Return (x, y) of the center of cell containing provided text 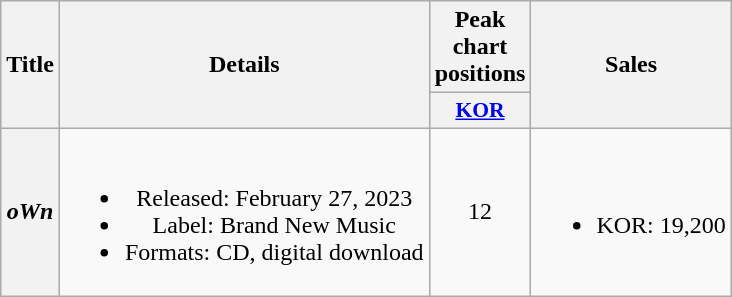
Details (244, 65)
KOR: 19,200 (631, 212)
KOR (480, 111)
Title (30, 65)
12 (480, 212)
Peak chart positions (480, 47)
Sales (631, 65)
oWn (30, 212)
Released: February 27, 2023Label: Brand New MusicFormats: CD, digital download (244, 212)
